Scan for the cell matching the given text and deliver its (x, y) coordinate at center. 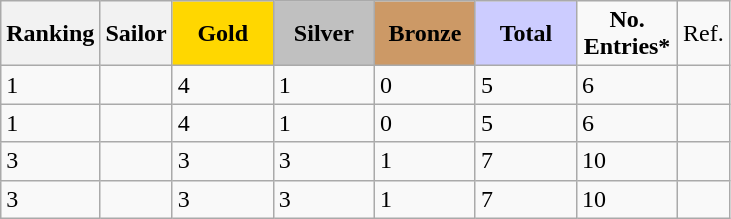
Total (526, 34)
No. Entries* (628, 34)
Ranking (50, 34)
Bronze (424, 34)
Silver (324, 34)
Sailor (136, 34)
Gold (222, 34)
Ref. (704, 34)
